Find where the given text appears and provide that cell's center as [x, y] coordinate. 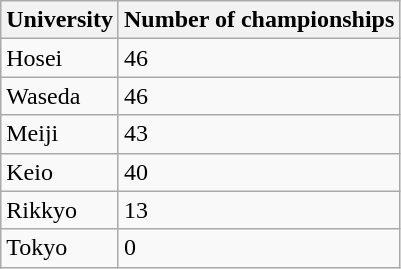
Keio [60, 172]
Tokyo [60, 248]
University [60, 20]
40 [258, 172]
Meiji [60, 134]
13 [258, 210]
Hosei [60, 58]
43 [258, 134]
0 [258, 248]
Rikkyo [60, 210]
Number of championships [258, 20]
Waseda [60, 96]
